Return [X, Y] of the center of cell containing provided text 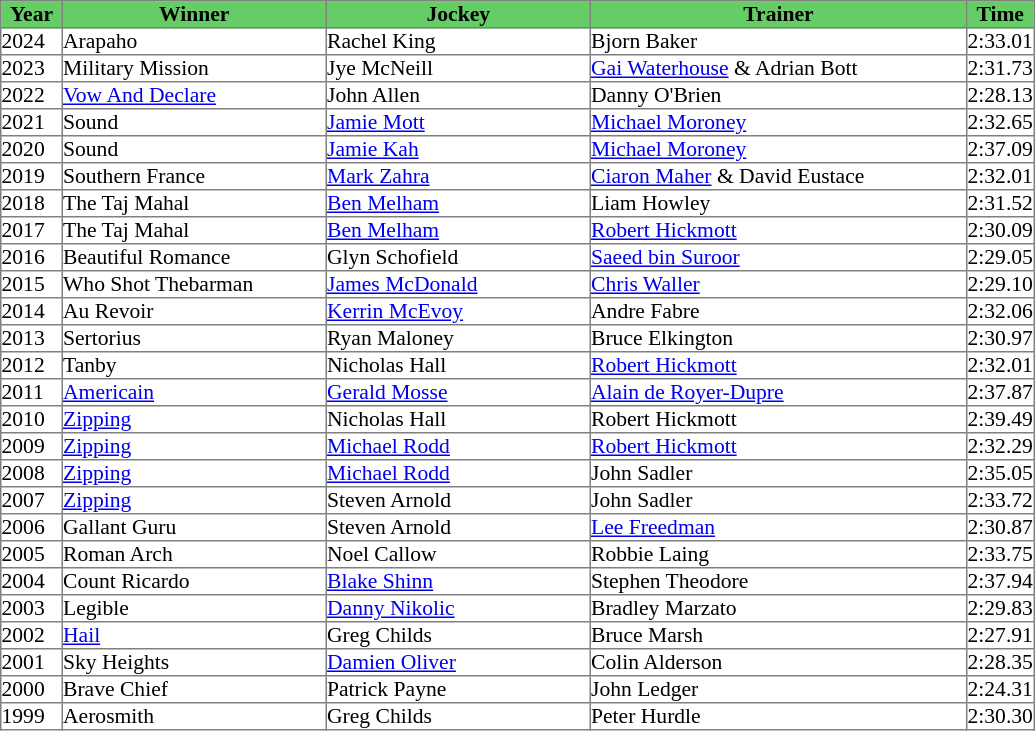
2:33.72 [1000, 500]
Glyn Schofield [458, 258]
2:28.35 [1000, 662]
Noel Callow [458, 554]
Legible [194, 608]
Jye McNeill [458, 68]
Gerald Mosse [458, 392]
Brave Chief [194, 690]
1999 [32, 716]
Rachel King [458, 42]
John Ledger [778, 690]
Danny O'Brien [778, 96]
Mark Zahra [458, 176]
Damien Oliver [458, 662]
Bjorn Baker [778, 42]
Ryan Maloney [458, 338]
Vow And Declare [194, 96]
Gai Waterhouse & Adrian Bott [778, 68]
Bruce Marsh [778, 636]
James McDonald [458, 284]
2015 [32, 284]
John Allen [458, 96]
2:30.30 [1000, 716]
Blake Shinn [458, 582]
Who Shot Thebarman [194, 284]
Patrick Payne [458, 690]
2:37.94 [1000, 582]
Stephen Theodore [778, 582]
2009 [32, 446]
Saeed bin Suroor [778, 258]
2:32.65 [1000, 122]
Bruce Elkington [778, 338]
2021 [32, 122]
Au Revoir [194, 312]
Americain [194, 392]
2:24.31 [1000, 690]
2003 [32, 608]
2:29.10 [1000, 284]
2019 [32, 176]
2:30.09 [1000, 230]
2002 [32, 636]
2:31.73 [1000, 68]
Hail [194, 636]
Trainer [778, 14]
Count Ricardo [194, 582]
Sertorius [194, 338]
Aerosmith [194, 716]
Andre Fabre [778, 312]
Jamie Mott [458, 122]
Tanby [194, 366]
2:33.75 [1000, 554]
2:33.01 [1000, 42]
2:31.52 [1000, 204]
Colin Alderson [778, 662]
2:37.87 [1000, 392]
2022 [32, 96]
2017 [32, 230]
2024 [32, 42]
Arapaho [194, 42]
Jamie Kah [458, 150]
2:27.91 [1000, 636]
2:29.83 [1000, 608]
2013 [32, 338]
2005 [32, 554]
2:39.49 [1000, 420]
Year [32, 14]
Gallant Guru [194, 528]
2014 [32, 312]
2:29.05 [1000, 258]
Time [1000, 14]
Lee Freedman [778, 528]
2:37.09 [1000, 150]
2001 [32, 662]
Jockey [458, 14]
2012 [32, 366]
2:32.06 [1000, 312]
2008 [32, 474]
Winner [194, 14]
2023 [32, 68]
2:32.29 [1000, 446]
2007 [32, 500]
Sky Heights [194, 662]
Ciaron Maher & David Eustace [778, 176]
Beautiful Romance [194, 258]
2011 [32, 392]
Robbie Laing [778, 554]
2004 [32, 582]
Liam Howley [778, 204]
2:30.87 [1000, 528]
Chris Waller [778, 284]
2006 [32, 528]
Alain de Royer-Dupre [778, 392]
Kerrin McEvoy [458, 312]
2000 [32, 690]
2:30.97 [1000, 338]
2010 [32, 420]
2:35.05 [1000, 474]
Peter Hurdle [778, 716]
2:28.13 [1000, 96]
Bradley Marzato [778, 608]
Roman Arch [194, 554]
Military Mission [194, 68]
Danny Nikolic [458, 608]
2016 [32, 258]
2018 [32, 204]
Southern France [194, 176]
2020 [32, 150]
